Search for the cell housing the specified text and yield its [x, y] center coordinate. 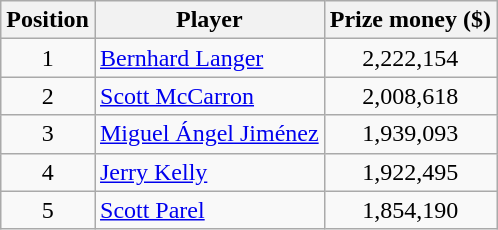
Bernhard Langer [209, 58]
5 [48, 210]
Prize money ($) [410, 20]
Miguel Ángel Jiménez [209, 134]
4 [48, 172]
Scott McCarron [209, 96]
1,922,495 [410, 172]
1,939,093 [410, 134]
Position [48, 20]
1,854,190 [410, 210]
Player [209, 20]
3 [48, 134]
1 [48, 58]
2 [48, 96]
2,008,618 [410, 96]
2,222,154 [410, 58]
Jerry Kelly [209, 172]
Scott Parel [209, 210]
